Provide the [X, Y] coordinate of the cell's center where the given text is located.  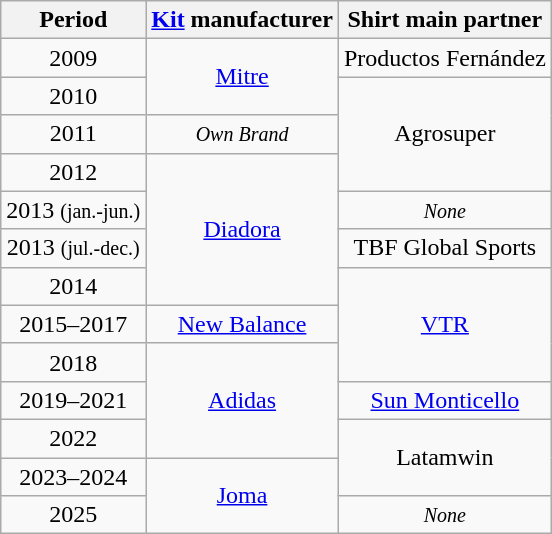
2012 [74, 172]
2025 [74, 515]
2011 [74, 134]
Joma [242, 496]
TBF Global Sports [444, 248]
Agrosuper [444, 134]
2010 [74, 96]
2023–2024 [74, 477]
New Balance [242, 324]
VTR [444, 324]
2022 [74, 438]
2018 [74, 362]
Sun Monticello [444, 400]
2013 (jul.-dec.) [74, 248]
2013 (jan.-jun.) [74, 210]
Period [74, 20]
2019–2021 [74, 400]
2015–2017 [74, 324]
2014 [74, 286]
Adidas [242, 400]
Kit manufacturer [242, 20]
Shirt main partner [444, 20]
Productos Fernández [444, 58]
Diadora [242, 229]
Latamwin [444, 457]
2009 [74, 58]
Own Brand [242, 134]
Mitre [242, 77]
